Identify which cell holds the provided text, then report its (X, Y) central coordinate. 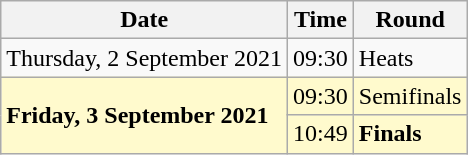
Heats (410, 58)
Time (321, 20)
Finals (410, 134)
Round (410, 20)
Thursday, 2 September 2021 (144, 58)
Semifinals (410, 96)
Date (144, 20)
Friday, 3 September 2021 (144, 115)
10:49 (321, 134)
